For the text-containing cell, return its midpoint in [x, y] coordinate format. 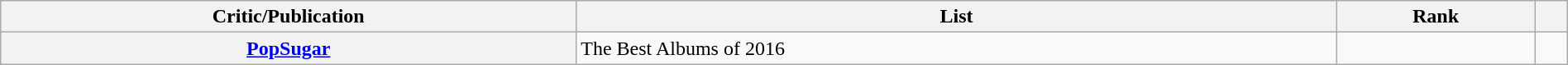
Critic/Publication [289, 17]
The Best Albums of 2016 [957, 48]
List [957, 17]
PopSugar [289, 48]
Rank [1436, 17]
